Return the (X, Y) coordinate for the center point of the cell that contains the specified text.  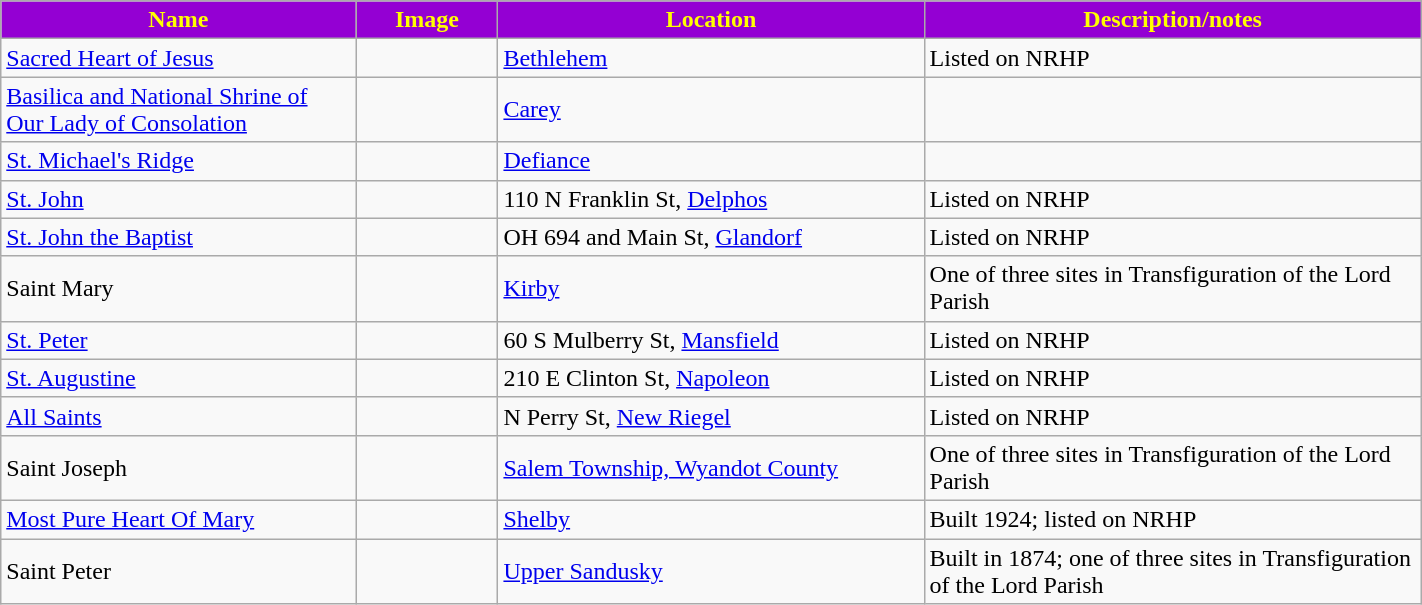
210 E Clinton St, Napoleon (711, 378)
Location (711, 20)
Basilica and National Shrine of Our Lady of Consolation (178, 110)
Built 1924; listed on NRHP (1172, 519)
Carey (711, 110)
Image (427, 20)
Name (178, 20)
Saint Joseph (178, 468)
St. Augustine (178, 378)
Salem Township, Wyandot County (711, 468)
Saint Peter (178, 570)
St. John (178, 199)
60 S Mulberry St, Mansfield (711, 340)
Kirby (711, 288)
St. John the Baptist (178, 237)
All Saints (178, 416)
St. Peter (178, 340)
Sacred Heart of Jesus (178, 58)
OH 694 and Main St, Glandorf (711, 237)
Built in 1874; one of three sites in Transfiguration of the Lord Parish (1172, 570)
Bethlehem (711, 58)
Description/notes (1172, 20)
Saint Mary (178, 288)
St. Michael's Ridge (178, 161)
Defiance (711, 161)
110 N Franklin St, Delphos (711, 199)
Most Pure Heart Of Mary (178, 519)
N Perry St, New Riegel (711, 416)
Upper Sandusky (711, 570)
Shelby (711, 519)
